Locate the cell with the specified text and output its (x, y) center coordinate. 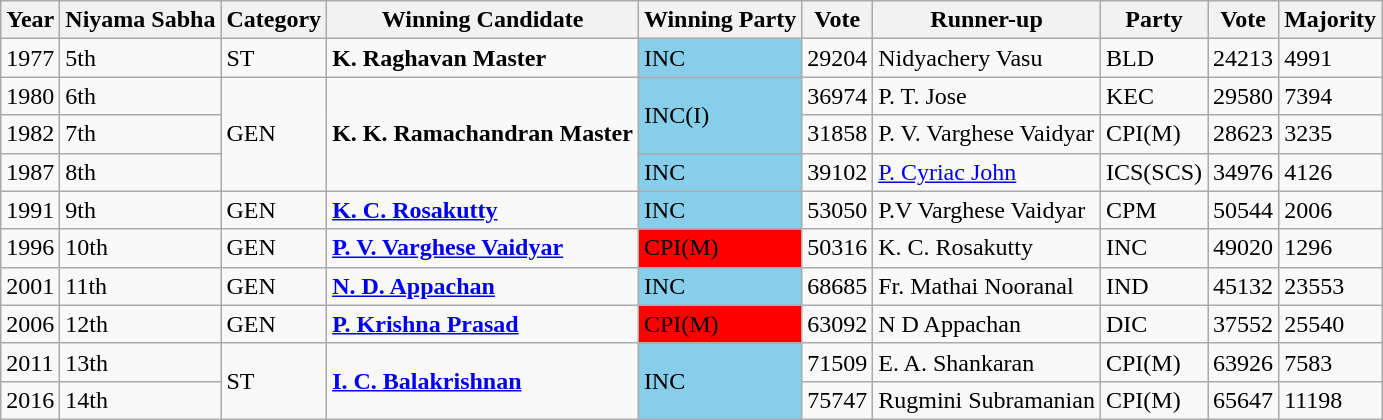
6th (140, 96)
65647 (1244, 400)
11198 (1330, 400)
CPM (1154, 210)
Year (30, 20)
63092 (838, 324)
53050 (838, 210)
1991 (30, 210)
Nidyachery Vasu (987, 58)
28623 (1244, 134)
68685 (838, 286)
P. Krishna Prasad (483, 324)
N. D. Appachan (483, 286)
1980 (30, 96)
1296 (1330, 248)
Niyama Sabha (140, 20)
11th (140, 286)
2011 (30, 362)
7394 (1330, 96)
Runner-up (987, 20)
25540 (1330, 324)
10th (140, 248)
12th (140, 324)
45132 (1244, 286)
63926 (1244, 362)
5th (140, 58)
75747 (838, 400)
ICS(SCS) (1154, 172)
P. T. Jose (987, 96)
1996 (30, 248)
7th (140, 134)
Category (274, 20)
36974 (838, 96)
34976 (1244, 172)
I. C. Balakrishnan (483, 381)
1987 (30, 172)
KEC (1154, 96)
Winning Party (720, 20)
71509 (838, 362)
49020 (1244, 248)
13th (140, 362)
2016 (30, 400)
DIC (1154, 324)
Winning Candidate (483, 20)
N D Appachan (987, 324)
7583 (1330, 362)
P.V Varghese Vaidyar (987, 210)
29204 (838, 58)
4991 (1330, 58)
23553 (1330, 286)
50316 (838, 248)
4126 (1330, 172)
1982 (30, 134)
Fr. Mathai Nooranal (987, 286)
E. A. Shankaran (987, 362)
31858 (838, 134)
BLD (1154, 58)
P. Cyriac John (987, 172)
9th (140, 210)
K. K. Ramachandran Master (483, 134)
1977 (30, 58)
37552 (1244, 324)
Rugmini Subramanian (987, 400)
INC(I) (720, 115)
29580 (1244, 96)
Majority (1330, 20)
8th (140, 172)
14th (140, 400)
IND (1154, 286)
39102 (838, 172)
50544 (1244, 210)
Party (1154, 20)
2001 (30, 286)
K. Raghavan Master (483, 58)
3235 (1330, 134)
24213 (1244, 58)
